From the cell containing the given text, extract its center point as (x, y) coordinate. 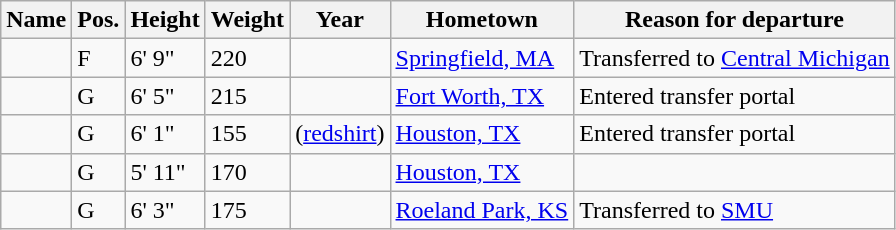
155 (247, 134)
215 (247, 96)
Weight (247, 20)
Name (36, 20)
6' 9" (165, 58)
Reason for departure (734, 20)
Fort Worth, TX (482, 96)
6' 3" (165, 210)
6' 1" (165, 134)
Roeland Park, KS (482, 210)
220 (247, 58)
Hometown (482, 20)
Transferred to SMU (734, 210)
Transferred to Central Michigan (734, 58)
Springfield, MA (482, 58)
Pos. (98, 20)
6' 5" (165, 96)
175 (247, 210)
Year (340, 20)
F (98, 58)
Height (165, 20)
(redshirt) (340, 134)
5' 11" (165, 172)
170 (247, 172)
